Identify which cell holds the provided text, then report its [X, Y] central coordinate. 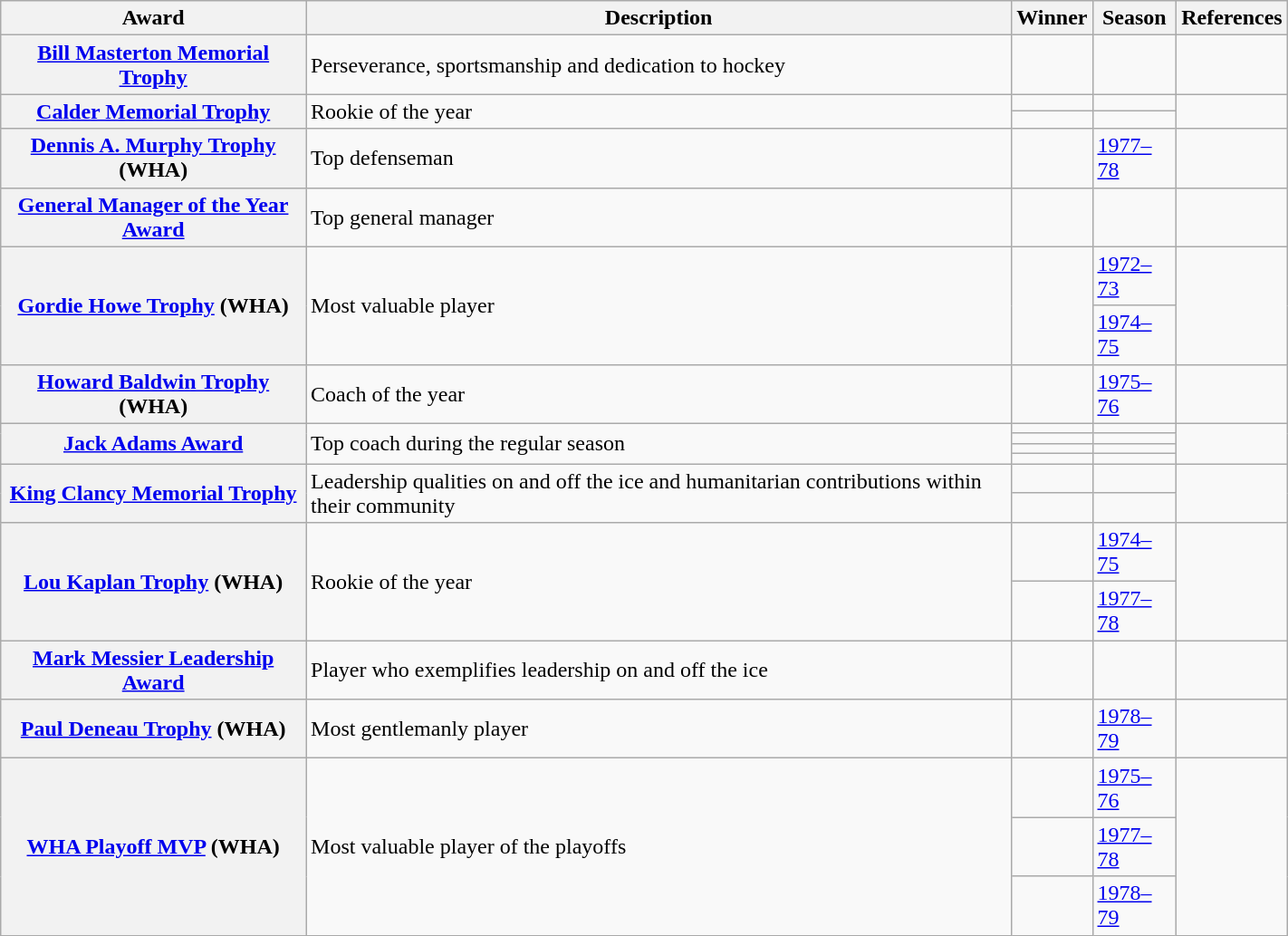
Award [154, 18]
Coach of the year [659, 393]
Dennis A. Murphy Trophy (WHA) [154, 158]
Top coach during the regular season [659, 443]
Perseverance, sportsmanship and dedication to hockey [659, 65]
Mark Messier Leadership Award [154, 671]
Jack Adams Award [154, 443]
Calder Memorial Trophy [154, 111]
Description [659, 18]
Bill Masterton Memorial Trophy [154, 65]
Most valuable player of the playoffs [659, 846]
1972–73 [1134, 275]
King Clancy Memorial Trophy [154, 493]
Top general manager [659, 217]
Player who exemplifies leadership on and off the ice [659, 671]
Paul Deneau Trophy (WHA) [154, 729]
General Manager of the Year Award [154, 217]
Leadership qualities on and off the ice and humanitarian contributions within their community [659, 493]
Season [1134, 18]
Most valuable player [659, 305]
Gordie Howe Trophy (WHA) [154, 305]
Howard Baldwin Trophy (WHA) [154, 393]
Winner [1053, 18]
WHA Playoff MVP (WHA) [154, 846]
Lou Kaplan Trophy (WHA) [154, 582]
Top defenseman [659, 158]
Most gentlemanly player [659, 729]
References [1232, 18]
